For the text-containing cell, return its midpoint in (x, y) coordinate format. 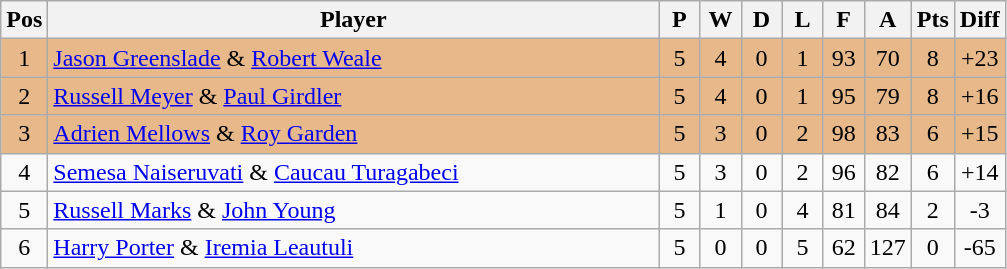
93 (844, 58)
70 (888, 58)
81 (844, 210)
W (720, 20)
Harry Porter & Iremia Leautuli (354, 248)
Pts (932, 20)
98 (844, 134)
Semesa Naiseruvati & Caucau Turagabeci (354, 172)
83 (888, 134)
62 (844, 248)
-65 (980, 248)
D (762, 20)
127 (888, 248)
96 (844, 172)
Jason Greenslade & Robert Weale (354, 58)
95 (844, 96)
P (680, 20)
Adrien Mellows & Roy Garden (354, 134)
Player (354, 20)
L (802, 20)
-3 (980, 210)
82 (888, 172)
F (844, 20)
+15 (980, 134)
Russell Meyer & Paul Girdler (354, 96)
A (888, 20)
+23 (980, 58)
Diff (980, 20)
84 (888, 210)
+16 (980, 96)
Russell Marks & John Young (354, 210)
+14 (980, 172)
Pos (24, 20)
79 (888, 96)
